Determine the [x, y] coordinate at the center of the cell enclosing the given text.  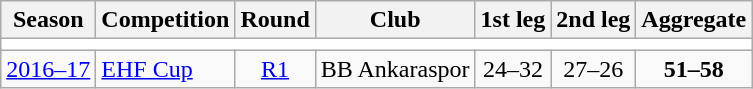
Aggregate [694, 20]
24–32 [513, 69]
2nd leg [594, 20]
Season [48, 20]
Competition [166, 20]
BB Ankaraspor [395, 69]
27–26 [594, 69]
Club [395, 20]
1st leg [513, 20]
51–58 [694, 69]
2016–17 [48, 69]
Round [275, 20]
EHF Cup [166, 69]
R1 [275, 69]
